Return the (x, y) coordinate for the center point of the cell that contains the specified text.  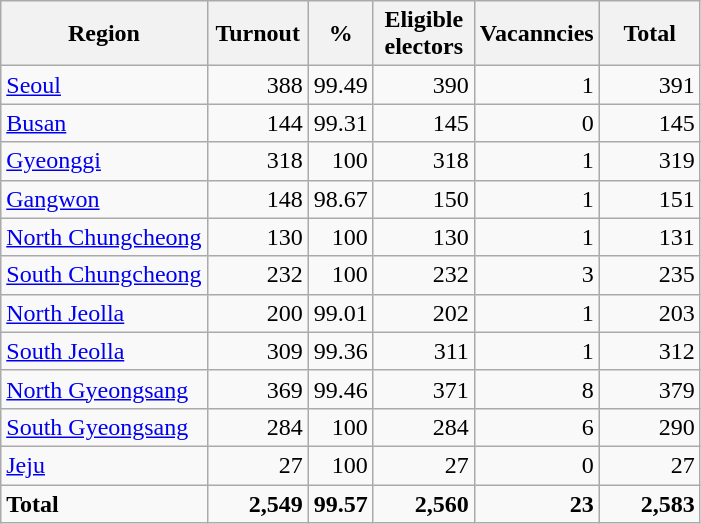
Seoul (104, 85)
235 (650, 275)
309 (258, 351)
South Jeolla (104, 351)
North Gyeongsang (104, 389)
North Chungcheong (104, 237)
369 (258, 389)
6 (536, 427)
South Chungcheong (104, 275)
312 (650, 351)
Jeju (104, 465)
23 (536, 503)
North Jeolla (104, 313)
South Gyeongsang (104, 427)
Vacanncies (536, 34)
Eligible electors (424, 34)
Region (104, 34)
2,583 (650, 503)
Busan (104, 123)
144 (258, 123)
2,549 (258, 503)
200 (258, 313)
390 (424, 85)
391 (650, 85)
151 (650, 199)
Turnout (258, 34)
99.01 (340, 313)
311 (424, 351)
99.49 (340, 85)
131 (650, 237)
2,560 (424, 503)
98.67 (340, 199)
8 (536, 389)
150 (424, 199)
148 (258, 199)
Gangwon (104, 199)
319 (650, 161)
99.31 (340, 123)
379 (650, 389)
3 (536, 275)
99.36 (340, 351)
99.57 (340, 503)
99.46 (340, 389)
388 (258, 85)
371 (424, 389)
Gyeonggi (104, 161)
290 (650, 427)
203 (650, 313)
% (340, 34)
202 (424, 313)
